Output the (x, y) coordinate of the center of the cell containing the given text.  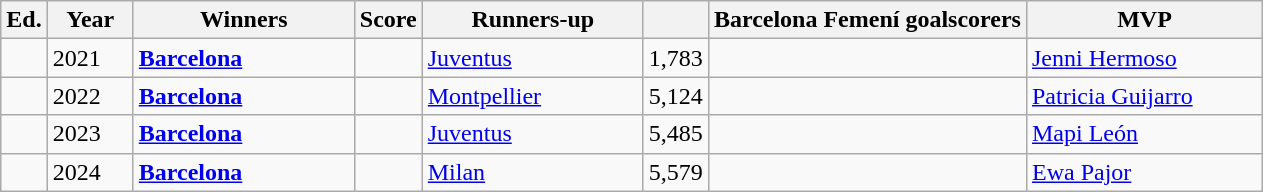
5,485 (676, 134)
Winners (244, 20)
Jenni Hermoso (1144, 58)
Runners-up (532, 20)
2024 (90, 172)
Montpellier (532, 96)
Milan (532, 172)
Score (388, 20)
MVP (1144, 20)
2021 (90, 58)
2023 (90, 134)
Year (90, 20)
1,783 (676, 58)
Ed. (24, 20)
Barcelona Femení goalscorers (867, 20)
5,124 (676, 96)
5,579 (676, 172)
2022 (90, 96)
Ewa Pajor (1144, 172)
Patricia Guijarro (1144, 96)
Mapi León (1144, 134)
